Pinpoint the cell where the given text exists, returning its [X, Y] midpoint coordinate. 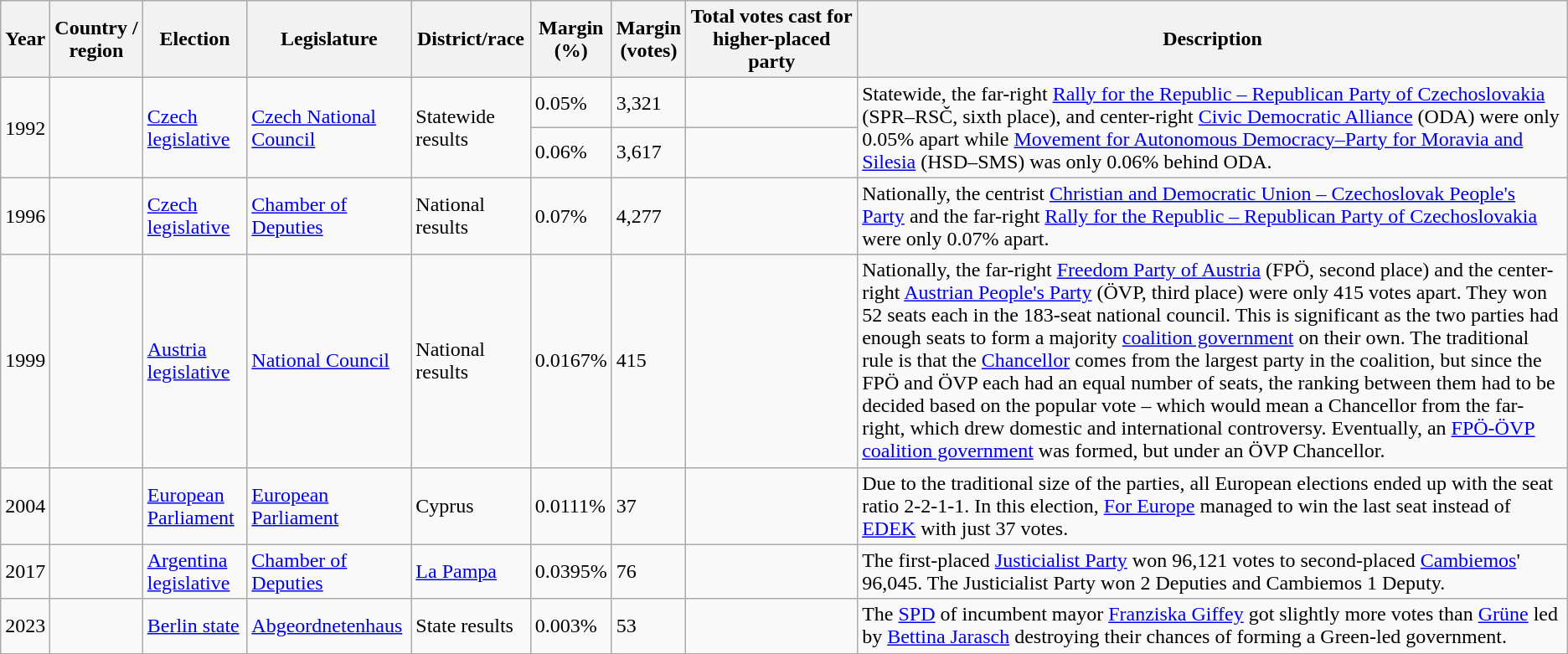
National Council [329, 361]
3,617 [648, 152]
Year [25, 39]
76 [648, 571]
La Pampa [471, 571]
4,277 [648, 216]
37 [648, 506]
Cyprus [471, 506]
1999 [25, 361]
Election [194, 39]
2017 [25, 571]
0.0395% [571, 571]
0.0167% [571, 361]
53 [648, 626]
Czech National Council [329, 127]
3,321 [648, 103]
0.0111% [571, 506]
415 [648, 361]
Margin(%) [571, 39]
2004 [25, 506]
0.07% [571, 216]
Total votes cast forhigher-placed party [772, 39]
2023 [25, 626]
District/race [471, 39]
Statewide results [471, 127]
Description [1213, 39]
Legislature [329, 39]
Country /region [96, 39]
0.05% [571, 103]
0.06% [571, 152]
1992 [25, 127]
Austria legislative [194, 361]
0.003% [571, 626]
State results [471, 626]
Berlin state [194, 626]
Argentina legislative [194, 571]
Margin(votes) [648, 39]
Abgeordnetenhaus [329, 626]
1996 [25, 216]
